Extract the [X, Y] coordinate from the center of the cell holding the provided text.  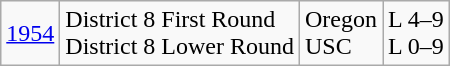
L 4–9 L 0–9 [416, 34]
OregonUSC [342, 34]
1954 [30, 34]
District 8 First RoundDistrict 8 Lower Round [180, 34]
